From the cell containing the given text, extract its center point as (X, Y) coordinate. 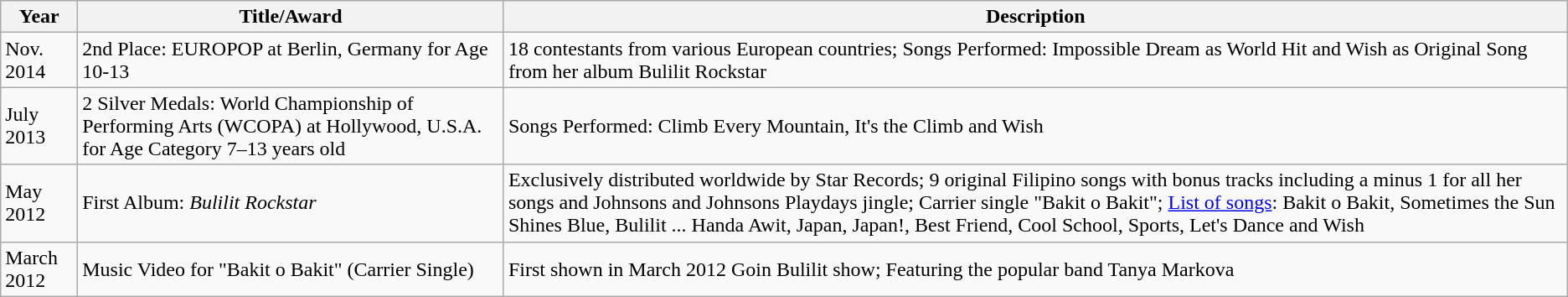
2 Silver Medals: World Championship of Performing Arts (WCOPA) at Hollywood, U.S.A. for Age Category 7–13 years old (291, 126)
First shown in March 2012 Goin Bulilit show; Featuring the popular band Tanya Markova (1035, 268)
March 2012 (39, 268)
July 2013 (39, 126)
May 2012 (39, 203)
Nov. 2014 (39, 60)
Title/Award (291, 17)
Description (1035, 17)
Music Video for "Bakit o Bakit" (Carrier Single) (291, 268)
2nd Place: EUROPOP at Berlin, Germany for Age 10-13 (291, 60)
Year (39, 17)
Songs Performed: Climb Every Mountain, It's the Climb and Wish (1035, 126)
First Album: Bulilit Rockstar (291, 203)
